Find where the given text appears and provide that cell's center as (X, Y) coordinate. 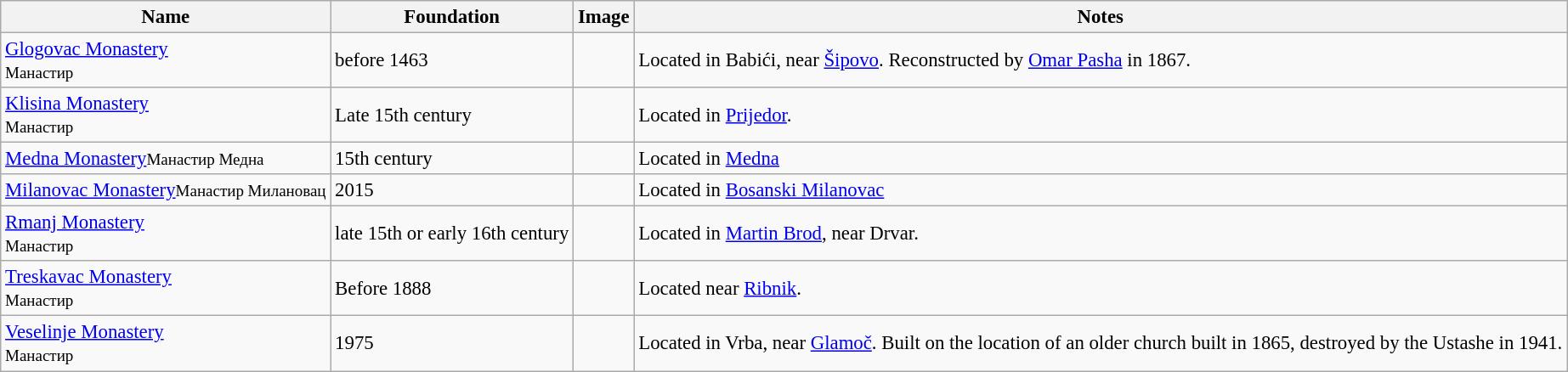
Foundation (452, 17)
Located in Vrba, near Glamoč. Built on the location of an older church built in 1865, destroyed by the Ustashe in 1941. (1101, 343)
Name (166, 17)
Located in Prijedor. (1101, 116)
Rmanj MonasteryМанастир (166, 234)
Located in Medna (1101, 159)
Klisina MonasteryМанастир (166, 116)
Located in Bosanski Milanovac (1101, 190)
Located near Ribnik. (1101, 289)
Before 1888 (452, 289)
Treskavac MonasteryМанастир (166, 289)
Milanovac MonasteryМанастир Милановац (166, 190)
Veselinje MonasteryМанастир (166, 343)
Glogovac MonasteryМанастир (166, 61)
Image (603, 17)
2015 (452, 190)
before 1463 (452, 61)
Located in Martin Brod, near Drvar. (1101, 234)
late 15th or early 16th century (452, 234)
1975 (452, 343)
Late 15th century (452, 116)
Located in Babići, near Šipovo. Reconstructed by Omar Pasha in 1867. (1101, 61)
15th century (452, 159)
Medna MonasteryМанастир Медна (166, 159)
Notes (1101, 17)
